Capture the cell that displays the provided text and extract its [X, Y] central coordinate. 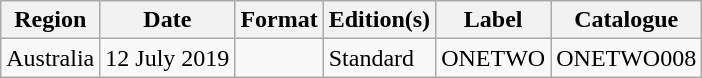
Format [279, 20]
Region [50, 20]
ONETWO008 [626, 58]
Label [494, 20]
Australia [50, 58]
ONETWO [494, 58]
Date [168, 20]
Catalogue [626, 20]
Edition(s) [379, 20]
Standard [379, 58]
12 July 2019 [168, 58]
